Search for the cell housing the specified text and yield its [x, y] center coordinate. 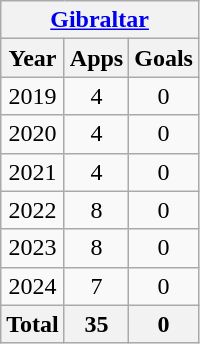
2023 [33, 248]
2021 [33, 172]
2024 [33, 286]
Total [33, 324]
Goals [164, 58]
Gibraltar [100, 20]
7 [96, 286]
Apps [96, 58]
2020 [33, 134]
35 [96, 324]
Year [33, 58]
2019 [33, 96]
2022 [33, 210]
